Pinpoint the cell where the given text exists, returning its (x, y) midpoint coordinate. 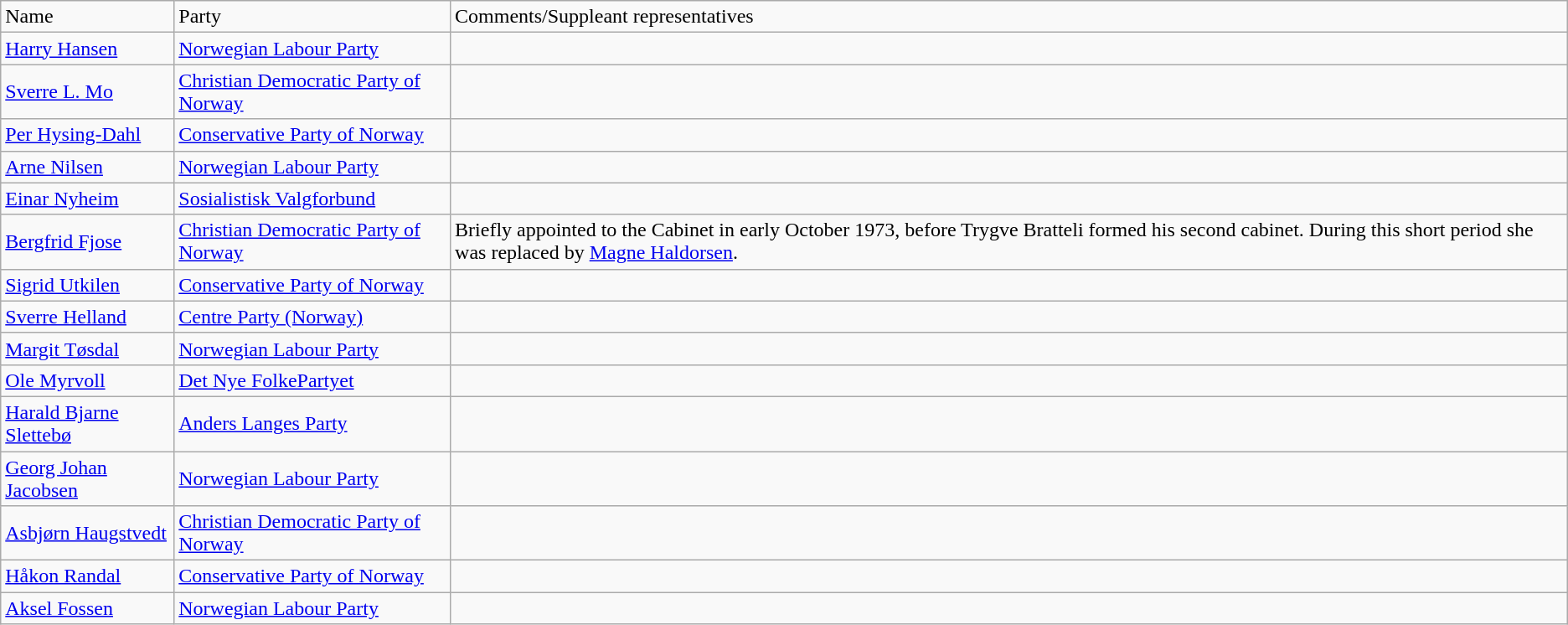
Sverre L. Mo (87, 92)
Centre Party (Norway) (312, 317)
Aksel Fossen (87, 608)
Comments/Suppleant representatives (1009, 17)
Bergfrid Fjose (87, 241)
Sosialistisk Valgforbund (312, 199)
Harald Bjarne Slettebø (87, 424)
Name (87, 17)
Det Nye FolkePartyet (312, 380)
Anders Langes Party (312, 424)
Einar Nyheim (87, 199)
Arne Nilsen (87, 167)
Sverre Helland (87, 317)
Ole Myrvoll (87, 380)
Håkon Randal (87, 576)
Georg Johan Jacobsen (87, 478)
Per Hysing-Dahl (87, 135)
Sigrid Utkilen (87, 285)
Party (312, 17)
Harry Hansen (87, 49)
Asbjørn Haugstvedt (87, 533)
Margit Tøsdal (87, 349)
